Locate the cell with the specified text and output its (x, y) center coordinate. 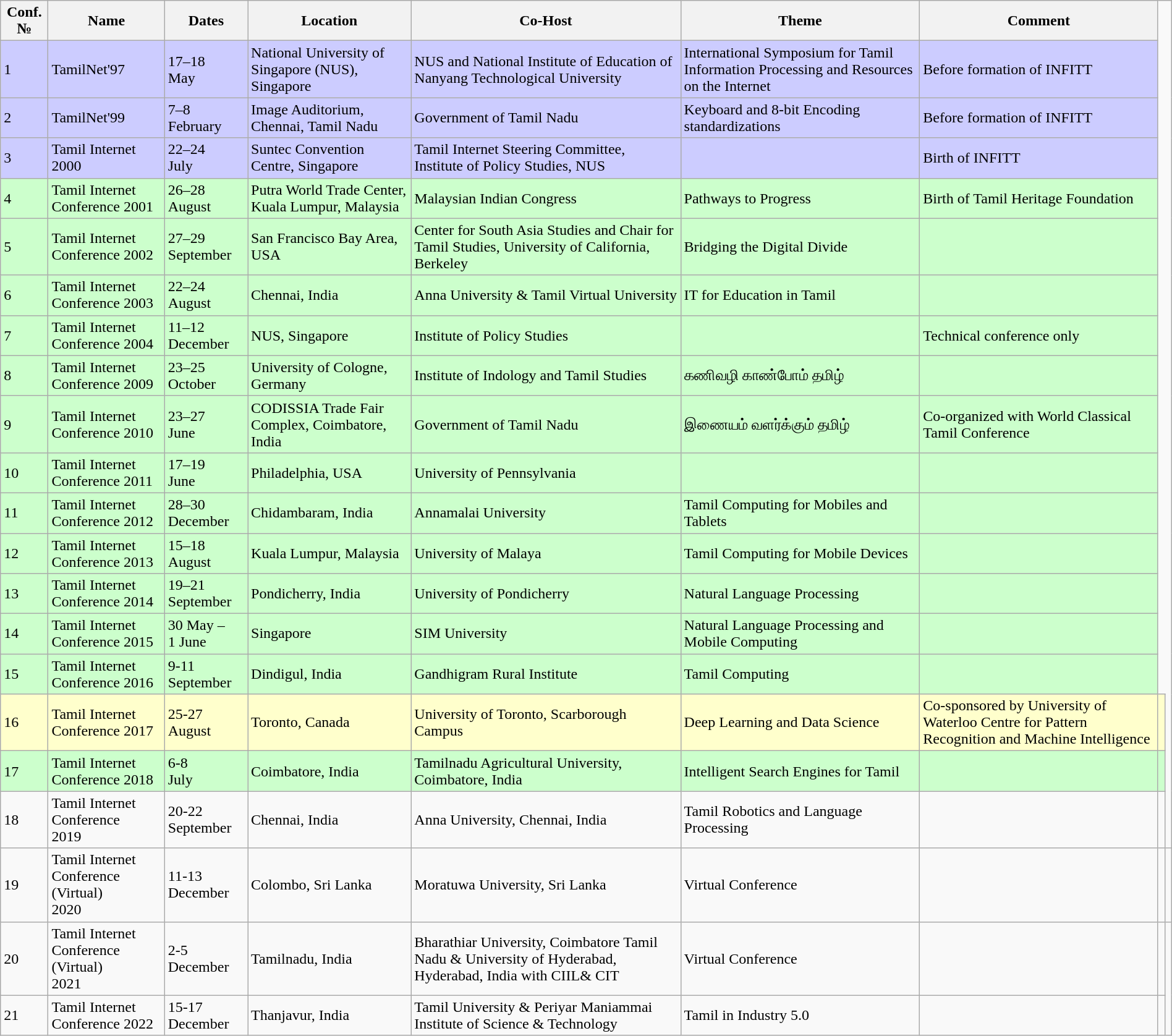
19–21 September (206, 593)
3 (25, 158)
Birth of Tamil Heritage Foundation (1038, 198)
Suntec Convention Centre, Singapore (329, 158)
University of Malaya (546, 553)
Chidambaram, India (329, 513)
Institute of Policy Studies (546, 335)
7–8February (206, 117)
Comment (1038, 21)
கணிவழி காண்போம் தமிழ் (800, 376)
Tamil Internet Conference 2013 (106, 553)
Tamil Internet Conference 2001 (106, 198)
Tamil University & Periyar Maniammai Institute of Science & Technology (546, 1015)
Tamil in Industry 5.0 (800, 1015)
TamilNet'99 (106, 117)
Tamil Internet Conference 2016 (106, 674)
Pondicherry, India (329, 593)
Co-sponsored by University of Waterloo Centre for Pattern Recognition and Machine Intelligence (1038, 723)
9-11 September (206, 674)
Colombo, Sri Lanka (329, 885)
Dindigul, India (329, 674)
2-5 December (206, 958)
இணையம் வளர்க்கும் தமிழ் (800, 424)
Toronto, Canada (329, 723)
6-8July (206, 771)
Tamilnadu Agricultural University, Coimbatore, India (546, 771)
Tamilnadu, India (329, 958)
Moratuwa University, Sri Lanka (546, 885)
11–12 December (206, 335)
Thanjavur, India (329, 1015)
Tamil Internet Conference 2004 (106, 335)
27–29 September (206, 247)
Bharathiar University, Coimbatore Tamil Nadu & University of Hyderabad, Hyderabad, India with CIIL& CIT (546, 958)
17 (25, 771)
CODISSIA Trade Fair Complex, Coimbatore, India (329, 424)
Coimbatore, India (329, 771)
Putra World Trade Center, Kuala Lumpur, Malaysia (329, 198)
28–30 December (206, 513)
Dates (206, 21)
Tamil InternetConference (Virtual)2021 (106, 958)
22–24July (206, 158)
Keyboard and 8-bit Encoding standardizations (800, 117)
18 (25, 820)
Tamil Computing for Mobile Devices (800, 553)
21 (25, 1015)
San Francisco Bay Area, USA (329, 247)
Image Auditorium, Chennai, Tamil Nadu (329, 117)
NUS, Singapore (329, 335)
Tamil InternetConference2019 (106, 820)
Tamil Internet Conference 2018 (106, 771)
Natural Language Processing (800, 593)
Co-Host (546, 21)
Tamil Computing for Mobiles and Tablets (800, 513)
17–18May (206, 69)
IT for Education in Tamil (800, 295)
Birth of INFITT (1038, 158)
Tamil Internet Conference 2015 (106, 634)
20 (25, 958)
7 (25, 335)
Tamil Internet Conference 2011 (106, 472)
University of Pennsylvania (546, 472)
Pathways to Progress (800, 198)
University of Pondicherry (546, 593)
NUS and National Institute of Education of Nanyang Technological University (546, 69)
University of Cologne, Germany (329, 376)
19 (25, 885)
Philadelphia, USA (329, 472)
11-13 December (206, 885)
Tamil Internet Conference 2010 (106, 424)
30 May –1 June (206, 634)
2 (25, 117)
Institute of Indology and Tamil Studies (546, 376)
Tamil Robotics and Language Processing (800, 820)
26–28August (206, 198)
Tamil Internet Conference 2012 (106, 513)
Malaysian Indian Congress (546, 198)
Location (329, 21)
Tamil Internet Conference 2009 (106, 376)
17–19June (206, 472)
Deep Learning and Data Science (800, 723)
11 (25, 513)
Anna University, Chennai, India (546, 820)
Bridging the Digital Divide (800, 247)
1 (25, 69)
23–25 October (206, 376)
Anna University & Tamil Virtual University (546, 295)
9 (25, 424)
10 (25, 472)
Tamil InternetConference 2022 (106, 1015)
15–18August (206, 553)
Co-organized with World Classical Tamil Conference (1038, 424)
Intelligent Search Engines for Tamil (800, 771)
TamilNet'97 (106, 69)
15 (25, 674)
Tamil Internet Steering Committee, Institute of Policy Studies, NUS (546, 158)
Gandhigram Rural Institute (546, 674)
5 (25, 247)
SIM University (546, 634)
13 (25, 593)
Technical conference only (1038, 335)
25-27August (206, 723)
Tamil Internet Conference 2003 (106, 295)
Natural Language Processing and Mobile Computing (800, 634)
Tamil Internet Conference 2002 (106, 247)
University of Toronto, Scarborough Campus (546, 723)
Tamil Internet Conference 2017 (106, 723)
Singapore (329, 634)
National University of Singapore (NUS), Singapore (329, 69)
Tamil InternetConference (Virtual)2020 (106, 885)
Theme (800, 21)
22–24August (206, 295)
6 (25, 295)
Name (106, 21)
Tamil Internet 2000 (106, 158)
Kuala Lumpur, Malaysia (329, 553)
20-22 September (206, 820)
14 (25, 634)
8 (25, 376)
Center for South Asia Studies and Chair for Tamil Studies, University of California, Berkeley (546, 247)
Tamil Internet Conference 2014 (106, 593)
Tamil Computing (800, 674)
International Symposium for Tamil Information Processing and Resources on the Internet (800, 69)
16 (25, 723)
23–27June (206, 424)
Annamalai University (546, 513)
4 (25, 198)
Conf. № (25, 21)
15-17 December (206, 1015)
12 (25, 553)
